Scan for the cell matching the given text and deliver its (X, Y) coordinate at center. 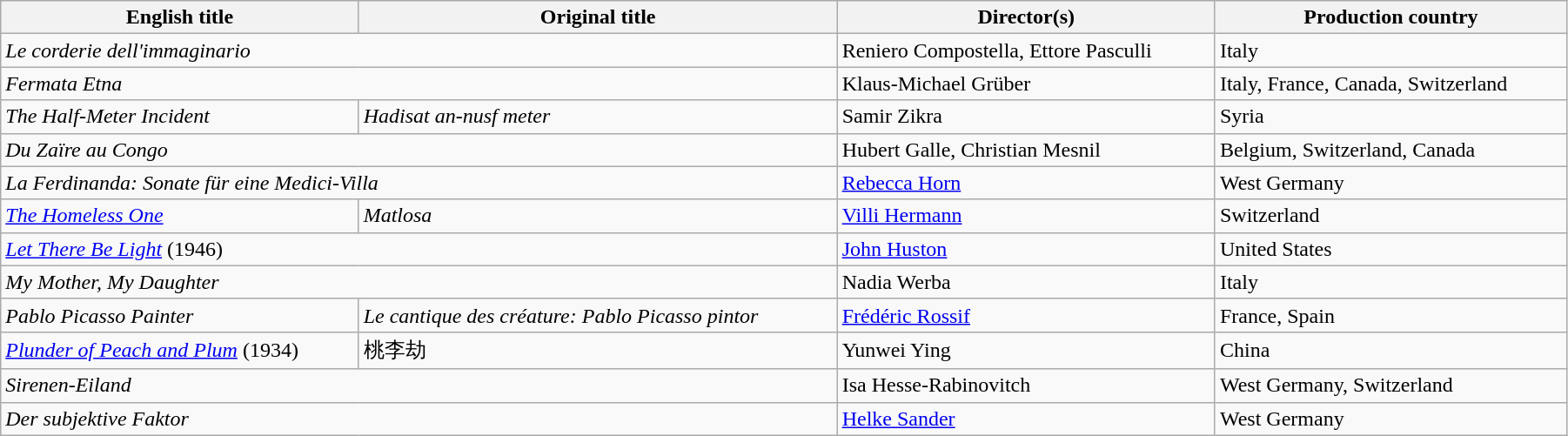
Reniero Compostella, Ettore Pasculli (1026, 50)
Director(s) (1026, 17)
桃李劫 (598, 350)
Production country (1390, 17)
Samir Zikra (1026, 117)
My Mother, My Daughter (419, 282)
Nadia Werba (1026, 282)
Le corderie dell'immaginario (419, 50)
Rebecca Horn (1026, 183)
The Homeless One (179, 216)
Isa Hesse-Rabinovitch (1026, 386)
Hubert Galle, Christian Mesnil (1026, 150)
Fermata Etna (419, 84)
Italy, France, Canada, Switzerland (1390, 84)
English title (179, 17)
Der subjektive Faktor (419, 419)
Original title (598, 17)
Plunder of Peach and Plum (1934) (179, 350)
Du Zaïre au Congo (419, 150)
Klaus-Michael Grüber (1026, 84)
Yunwei Ying (1026, 350)
Matlosa (598, 216)
Hadisat an-nusf meter (598, 117)
Syria (1390, 117)
Pablo Picasso Painter (179, 315)
Le cantique des créature: Pablo Picasso pintor (598, 315)
Sirenen-Eiland (419, 386)
The Half-Meter Incident (179, 117)
Switzerland (1390, 216)
France, Spain (1390, 315)
John Huston (1026, 249)
United States (1390, 249)
La Ferdinanda: Sonate für eine Medici-Villa (419, 183)
China (1390, 350)
Let There Be Light (1946) (419, 249)
Frédéric Rossif (1026, 315)
Villi Hermann (1026, 216)
Helke Sander (1026, 419)
West Germany, Switzerland (1390, 386)
Belgium, Switzerland, Canada (1390, 150)
